Identify which cell holds the provided text, then report its (X, Y) central coordinate. 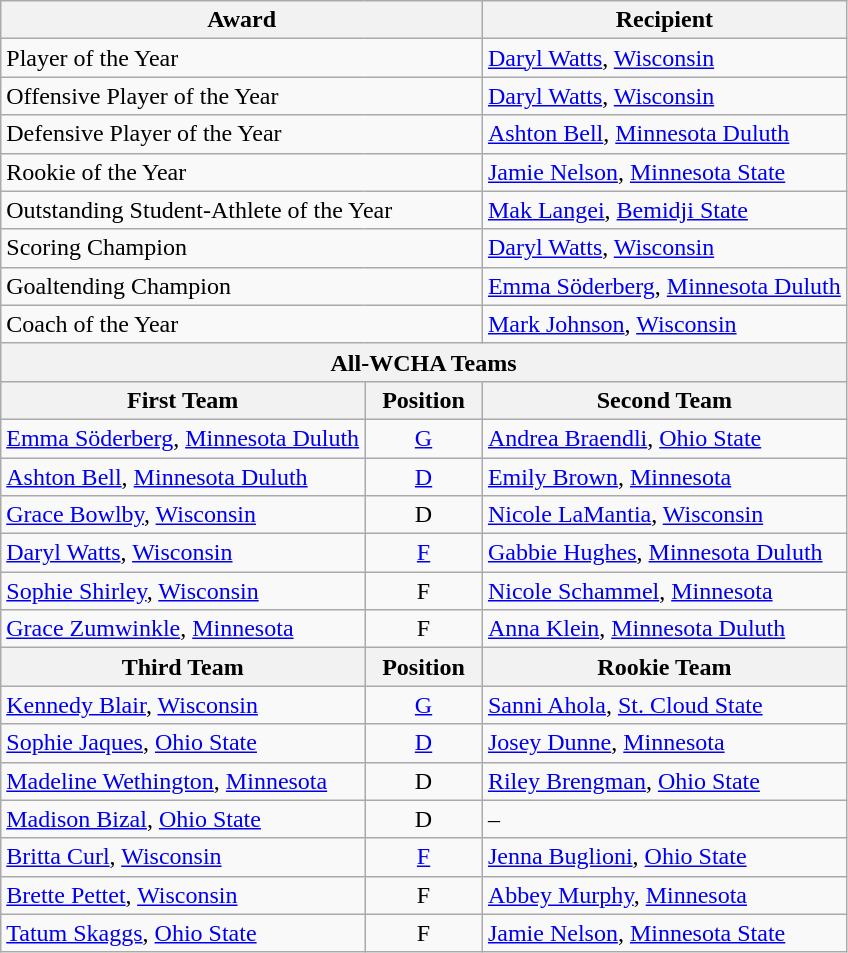
Coach of the Year (242, 324)
Sophie Jaques, Ohio State (183, 743)
Rookie of the Year (242, 172)
Grace Bowlby, Wisconsin (183, 515)
Outstanding Student-Athlete of the Year (242, 210)
Grace Zumwinkle, Minnesota (183, 629)
Brette Pettet, Wisconsin (183, 895)
Mak Langei, Bemidji State (664, 210)
Sophie Shirley, Wisconsin (183, 591)
Abbey Murphy, Minnesota (664, 895)
Tatum Skaggs, Ohio State (183, 933)
Gabbie Hughes, Minnesota Duluth (664, 553)
Jenna Buglioni, Ohio State (664, 857)
Andrea Braendli, Ohio State (664, 438)
Riley Brengman, Ohio State (664, 781)
Offensive Player of the Year (242, 96)
Mark Johnson, Wisconsin (664, 324)
Emily Brown, Minnesota (664, 477)
Anna Klein, Minnesota Duluth (664, 629)
Nicole Schammel, Minnesota (664, 591)
Award (242, 20)
Player of the Year (242, 58)
Defensive Player of the Year (242, 134)
Goaltending Champion (242, 286)
– (664, 819)
Rookie Team (664, 667)
Third Team (183, 667)
Second Team (664, 400)
All-WCHA Teams (424, 362)
Britta Curl, Wisconsin (183, 857)
Kennedy Blair, Wisconsin (183, 705)
First Team (183, 400)
Recipient (664, 20)
Sanni Ahola, St. Cloud State (664, 705)
Nicole LaMantia, Wisconsin (664, 515)
Scoring Champion (242, 248)
Madeline Wethington, Minnesota (183, 781)
Josey Dunne, Minnesota (664, 743)
Madison Bizal, Ohio State (183, 819)
